Return the (X, Y) coordinate for the center point of the cell that contains the specified text.  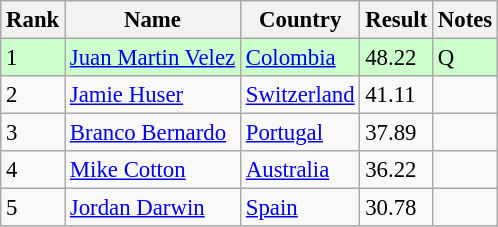
Jordan Darwin (153, 208)
Spain (300, 208)
Notes (466, 20)
Mike Cotton (153, 170)
Result (396, 20)
48.22 (396, 58)
5 (33, 208)
Q (466, 58)
2 (33, 95)
Rank (33, 20)
Australia (300, 170)
Switzerland (300, 95)
3 (33, 133)
4 (33, 170)
36.22 (396, 170)
37.89 (396, 133)
41.11 (396, 95)
Jamie Huser (153, 95)
30.78 (396, 208)
Colombia (300, 58)
Juan Martin Velez (153, 58)
Country (300, 20)
1 (33, 58)
Branco Bernardo (153, 133)
Name (153, 20)
Portugal (300, 133)
